Capture the cell that displays the provided text and extract its [x, y] central coordinate. 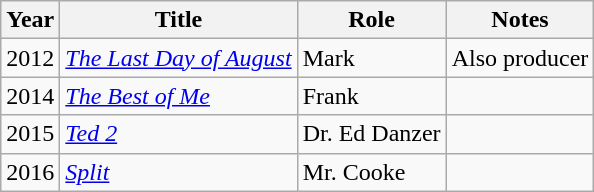
Also producer [520, 58]
2015 [30, 134]
2016 [30, 172]
Frank [372, 96]
Dr. Ed Danzer [372, 134]
Role [372, 20]
Notes [520, 20]
Split [178, 172]
Title [178, 20]
2014 [30, 96]
Mark [372, 58]
Year [30, 20]
The Last Day of August [178, 58]
The Best of Me [178, 96]
Ted 2 [178, 134]
Mr. Cooke [372, 172]
2012 [30, 58]
